From the cell containing the given text, extract its center point as [X, Y] coordinate. 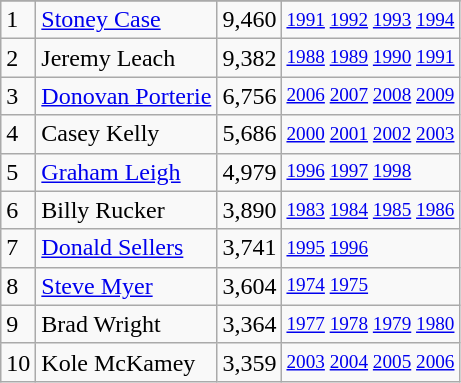
4,979 [250, 172]
1977 1978 1979 1980 [370, 324]
9 [18, 324]
3 [18, 96]
Steve Myer [126, 286]
1991 1992 1993 1994 [370, 20]
1988 1989 1990 1991 [370, 58]
10 [18, 362]
Billy Rucker [126, 210]
3,359 [250, 362]
6 [18, 210]
1983 1984 1985 1986 [370, 210]
3,604 [250, 286]
1995 1996 [370, 248]
5 [18, 172]
7 [18, 248]
5,686 [250, 134]
1974 1975 [370, 286]
2003 2004 2005 2006 [370, 362]
Kole McKamey [126, 362]
Jeremy Leach [126, 58]
2 [18, 58]
Stoney Case [126, 20]
Casey Kelly [126, 134]
8 [18, 286]
4 [18, 134]
3,741 [250, 248]
1 [18, 20]
Brad Wright [126, 324]
2006 2007 2008 2009 [370, 96]
9,460 [250, 20]
Graham Leigh [126, 172]
6,756 [250, 96]
1996 1997 1998 [370, 172]
Donald Sellers [126, 248]
9,382 [250, 58]
3,890 [250, 210]
3,364 [250, 324]
2000 2001 2002 2003 [370, 134]
Donovan Porterie [126, 96]
